Return [X, Y] of the center of cell containing provided text 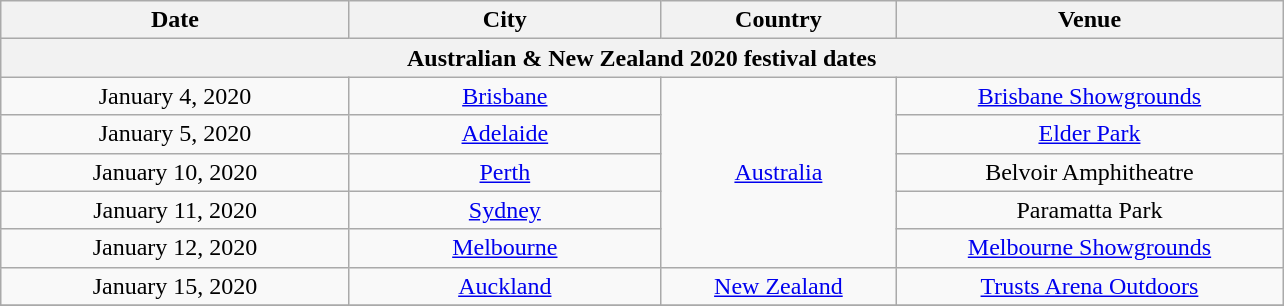
Brisbane Showgrounds [1089, 96]
Trusts Arena Outdoors [1089, 286]
January 5, 2020 [176, 134]
January 15, 2020 [176, 286]
Adelaide [504, 134]
Brisbane [504, 96]
Date [176, 20]
Perth [504, 172]
Elder Park [1089, 134]
Auckland [504, 286]
Belvoir Amphitheatre [1089, 172]
City [504, 20]
Venue [1089, 20]
January 11, 2020 [176, 210]
Country [778, 20]
Australian & New Zealand 2020 festival dates [642, 58]
January 12, 2020 [176, 248]
New Zealand [778, 286]
January 4, 2020 [176, 96]
Melbourne Showgrounds [1089, 248]
Melbourne [504, 248]
January 10, 2020 [176, 172]
Paramatta Park [1089, 210]
Australia [778, 172]
Sydney [504, 210]
